For the text-containing cell, return its midpoint in (X, Y) coordinate format. 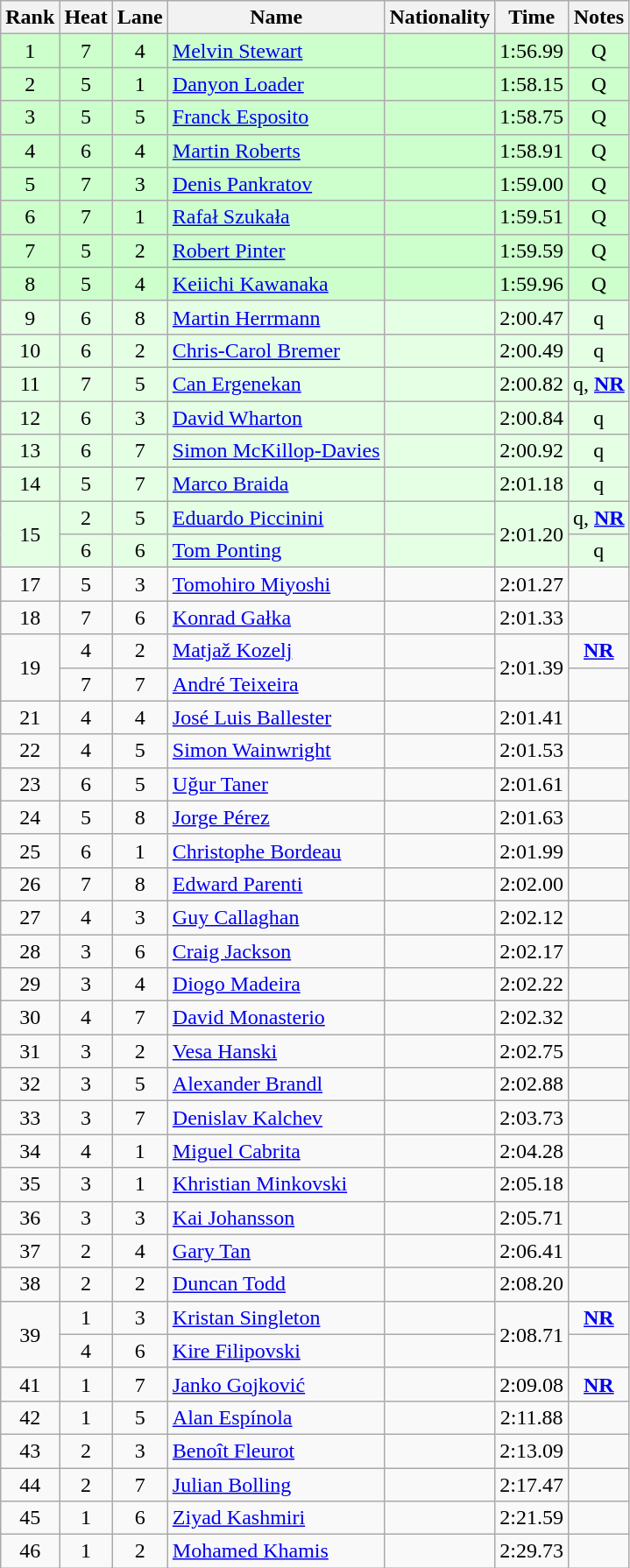
Jorge Pérez (276, 817)
Danyon Loader (276, 84)
Rafał Szukała (276, 217)
19 (30, 667)
Franck Esposito (276, 117)
14 (30, 484)
2:06.41 (532, 1251)
29 (30, 985)
43 (30, 1451)
24 (30, 817)
Melvin Stewart (276, 51)
Simon Wainwright (276, 751)
1:58.91 (532, 151)
2:08.20 (532, 1284)
21 (30, 717)
Khristian Minkovski (276, 1184)
André Teixeira (276, 684)
2:08.71 (532, 1334)
Uğur Taner (276, 784)
2:09.08 (532, 1384)
Craig Jackson (276, 950)
2:01.61 (532, 784)
Christophe Bordeau (276, 851)
2:01.41 (532, 717)
2:02.12 (532, 917)
39 (30, 1334)
37 (30, 1251)
David Monasterio (276, 1018)
Gary Tan (276, 1251)
32 (30, 1084)
2:00.84 (532, 418)
Matjaž Kozelj (276, 651)
2:01.53 (532, 751)
Duncan Todd (276, 1284)
Alexander Brandl (276, 1084)
1:59.00 (532, 184)
33 (30, 1118)
13 (30, 451)
2:01.33 (532, 618)
Rank (30, 18)
Martin Herrmann (276, 317)
Chris-Carol Bremer (276, 350)
2:02.22 (532, 985)
2:13.09 (532, 1451)
Keiichi Kawanaka (276, 284)
2:02.75 (532, 1051)
David Wharton (276, 418)
Simon McKillop-Davies (276, 451)
22 (30, 751)
2:01.39 (532, 667)
1:56.99 (532, 51)
Diogo Madeira (276, 985)
Kai Johansson (276, 1218)
46 (30, 1551)
Mohamed Khamis (276, 1551)
Ziyad Kashmiri (276, 1518)
2:04.28 (532, 1151)
44 (30, 1485)
2:21.59 (532, 1518)
Marco Braida (276, 484)
2:01.18 (532, 484)
Julian Bolling (276, 1485)
2:00.92 (532, 451)
17 (30, 584)
Denislav Kalchev (276, 1118)
Kristan Singleton (276, 1317)
Tomohiro Miyoshi (276, 584)
2:01.99 (532, 851)
2:02.17 (532, 950)
Notes (598, 18)
2:01.27 (532, 584)
1:58.75 (532, 117)
26 (30, 884)
Alan Espínola (276, 1417)
Guy Callaghan (276, 917)
11 (30, 384)
2:05.71 (532, 1218)
35 (30, 1184)
Konrad Gałka (276, 618)
2:02.88 (532, 1084)
12 (30, 418)
45 (30, 1518)
18 (30, 618)
2:00.47 (532, 317)
1:59.59 (532, 251)
Robert Pinter (276, 251)
Martin Roberts (276, 151)
30 (30, 1018)
2:02.00 (532, 884)
2:00.49 (532, 350)
9 (30, 317)
Janko Gojković (276, 1384)
27 (30, 917)
Vesa Hanski (276, 1051)
Benoît Fleurot (276, 1451)
Tom Ponting (276, 551)
1:59.51 (532, 217)
2:29.73 (532, 1551)
2:17.47 (532, 1485)
2:03.73 (532, 1118)
2:11.88 (532, 1417)
Miguel Cabrita (276, 1151)
Heat (86, 18)
2:01.63 (532, 817)
Time (532, 18)
José Luis Ballester (276, 717)
Kire Filipovski (276, 1351)
31 (30, 1051)
1:58.15 (532, 84)
23 (30, 784)
28 (30, 950)
Edward Parenti (276, 884)
Name (276, 18)
Nationality (440, 18)
34 (30, 1151)
Lane (140, 18)
1:59.96 (532, 284)
2:05.18 (532, 1184)
2:01.20 (532, 534)
10 (30, 350)
41 (30, 1384)
36 (30, 1218)
42 (30, 1417)
38 (30, 1284)
15 (30, 534)
2:00.82 (532, 384)
25 (30, 851)
2:02.32 (532, 1018)
Eduardo Piccinini (276, 518)
Can Ergenekan (276, 384)
Denis Pankratov (276, 184)
